Search for the cell housing the specified text and yield its [X, Y] center coordinate. 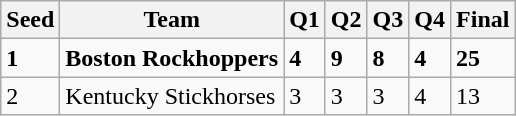
Boston Rockhoppers [172, 58]
Kentucky Stickhorses [172, 96]
Q4 [430, 20]
Q3 [388, 20]
Seed [30, 20]
1 [30, 58]
8 [388, 58]
9 [346, 58]
25 [483, 58]
Q2 [346, 20]
2 [30, 96]
Team [172, 20]
Q1 [305, 20]
Final [483, 20]
13 [483, 96]
